Locate the cell with the specified text and output its (X, Y) center coordinate. 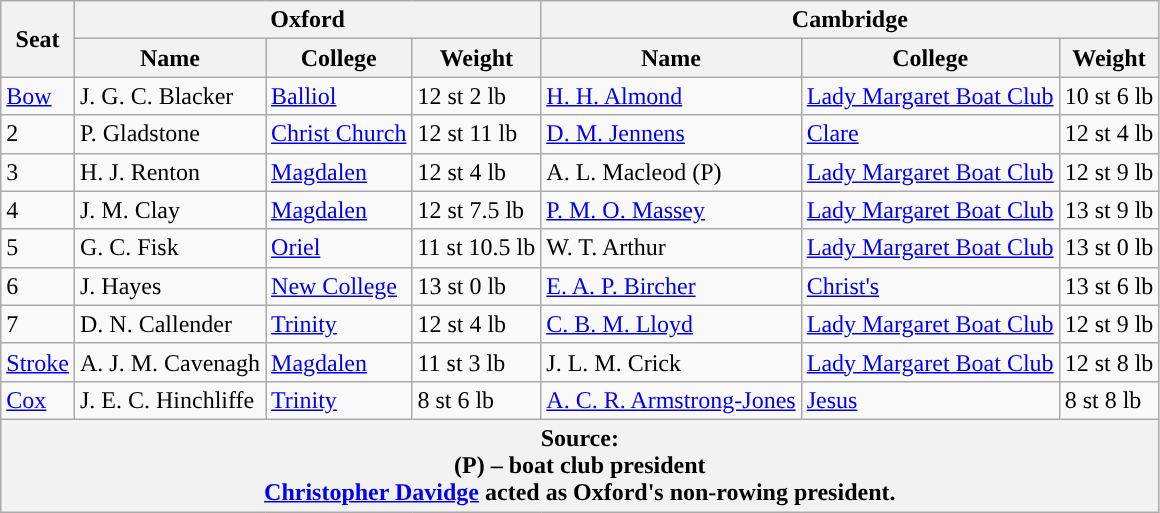
4 (38, 210)
Cox (38, 400)
12 st 2 lb (476, 96)
P. M. O. Massey (671, 210)
J. G. C. Blacker (170, 96)
New College (339, 286)
13 st 6 lb (1109, 286)
J. L. M. Crick (671, 362)
W. T. Arthur (671, 248)
A. J. M. Cavenagh (170, 362)
J. E. C. Hinchliffe (170, 400)
13 st 9 lb (1109, 210)
D. M. Jennens (671, 134)
12 st 7.5 lb (476, 210)
Christ Church (339, 134)
8 st 6 lb (476, 400)
2 (38, 134)
Bow (38, 96)
Oxford (307, 20)
8 st 8 lb (1109, 400)
11 st 3 lb (476, 362)
11 st 10.5 lb (476, 248)
10 st 6 lb (1109, 96)
Seat (38, 39)
Stroke (38, 362)
C. B. M. Lloyd (671, 324)
E. A. P. Bircher (671, 286)
12 st 11 lb (476, 134)
Christ's (930, 286)
Source:(P) – boat club presidentChristopher Davidge acted as Oxford's non-rowing president. (580, 465)
J. M. Clay (170, 210)
Clare (930, 134)
D. N. Callender (170, 324)
Balliol (339, 96)
P. Gladstone (170, 134)
J. Hayes (170, 286)
5 (38, 248)
H. J. Renton (170, 172)
7 (38, 324)
H. H. Almond (671, 96)
G. C. Fisk (170, 248)
12 st 8 lb (1109, 362)
A. L. Macleod (P) (671, 172)
3 (38, 172)
Jesus (930, 400)
A. C. R. Armstrong-Jones (671, 400)
6 (38, 286)
Cambridge (850, 20)
Oriel (339, 248)
